Detect which cell encompasses the target text, then output its (x, y) center coordinate. 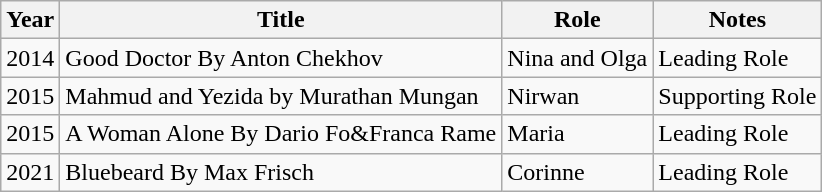
Nirwan (578, 96)
Corinne (578, 172)
2021 (30, 172)
Maria (578, 134)
Year (30, 20)
Bluebeard By Max Frisch (281, 172)
Notes (738, 20)
Title (281, 20)
Nina and Olga (578, 58)
Mahmud and Yezida by Murathan Mungan (281, 96)
Good Doctor By Anton Chekhov (281, 58)
Supporting Role (738, 96)
2014 (30, 58)
A Woman Alone By Dario Fo&Franca Rame (281, 134)
Role (578, 20)
